Pinpoint the cell where the given text exists, returning its (x, y) midpoint coordinate. 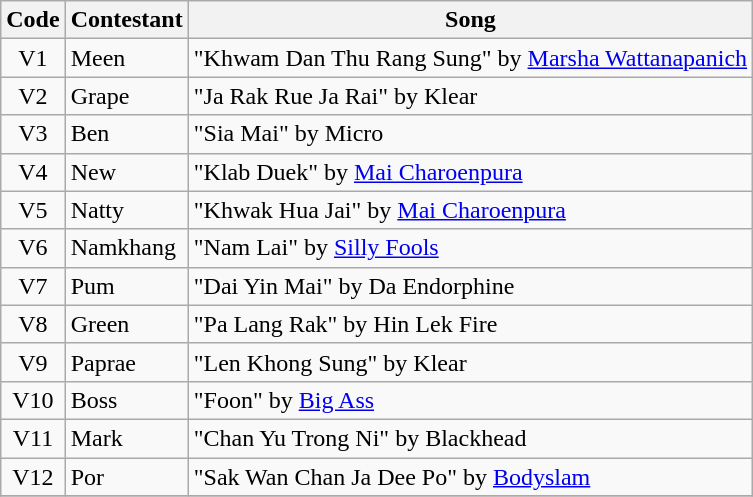
Green (126, 324)
"Foon" by Big Ass (470, 400)
"Khwam Dan Thu Rang Sung" by Marsha Wattanapanich (470, 58)
"Len Khong Sung" by Klear (470, 362)
Grape (126, 96)
"Nam Lai" by Silly Fools (470, 248)
Song (470, 20)
V2 (33, 96)
Mark (126, 438)
V1 (33, 58)
"Sak Wan Chan Ja Dee Po" by Bodyslam (470, 477)
Paprae (126, 362)
V10 (33, 400)
"Pa Lang Rak" by Hin Lek Fire (470, 324)
Natty (126, 210)
Boss (126, 400)
Ben (126, 134)
V3 (33, 134)
"Khwak Hua Jai" by Mai Charoenpura (470, 210)
V7 (33, 286)
V12 (33, 477)
Meen (126, 58)
"Klab Duek" by Mai Charoenpura (470, 172)
Contestant (126, 20)
New (126, 172)
Code (33, 20)
"Ja Rak Rue Ja Rai" by Klear (470, 96)
"Sia Mai" by Micro (470, 134)
Por (126, 477)
V9 (33, 362)
V4 (33, 172)
V6 (33, 248)
"Dai Yin Mai" by Da Endorphine (470, 286)
V11 (33, 438)
Pum (126, 286)
Namkhang (126, 248)
V8 (33, 324)
V5 (33, 210)
"Chan Yu Trong Ni" by Blackhead (470, 438)
